For the text-containing cell, return its midpoint in (X, Y) coordinate format. 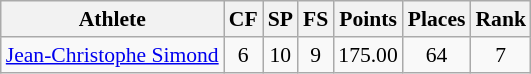
Places (437, 19)
6 (244, 55)
FS (316, 19)
CF (244, 19)
10 (280, 55)
Points (368, 19)
Rank (500, 19)
Jean-Christophe Simond (112, 55)
9 (316, 55)
SP (280, 19)
64 (437, 55)
175.00 (368, 55)
7 (500, 55)
Athlete (112, 19)
